Search for the cell housing the specified text and yield its [x, y] center coordinate. 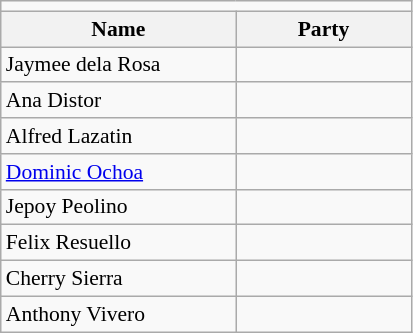
Jepoy Peolino [118, 207]
Dominic Ochoa [118, 172]
Cherry Sierra [118, 279]
Ana Distor [118, 101]
Felix Resuello [118, 243]
Alfred Lazatin [118, 136]
Jaymee dela Rosa [118, 65]
Anthony Vivero [118, 314]
Name [118, 29]
Party [324, 29]
